Locate the cell with the specified text and output its [x, y] center coordinate. 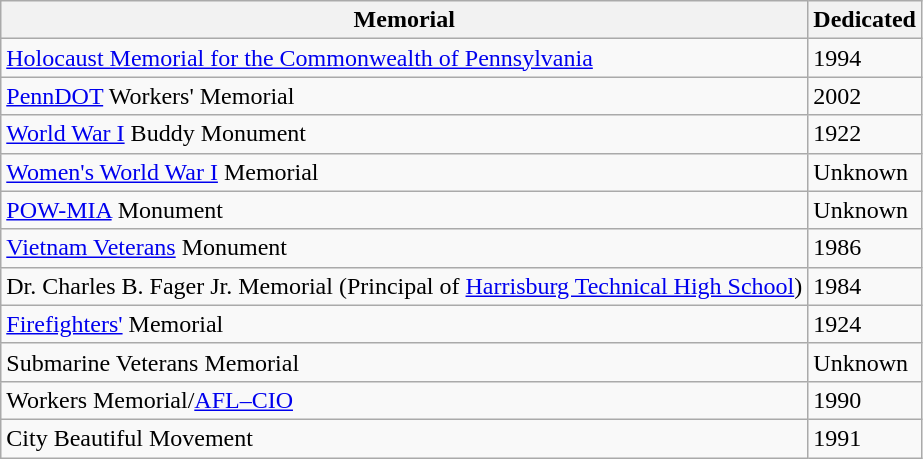
1984 [865, 286]
Submarine Veterans Memorial [404, 362]
1990 [865, 400]
Dr. Charles B. Fager Jr. Memorial (Principal of Harrisburg Technical High School) [404, 286]
Vietnam Veterans Monument [404, 248]
Dedicated [865, 20]
1986 [865, 248]
PennDOT Workers' Memorial [404, 96]
Memorial [404, 20]
Holocaust Memorial for the Commonwealth of Pennsylvania [404, 58]
1991 [865, 438]
1922 [865, 134]
City Beautiful Movement [404, 438]
1994 [865, 58]
Workers Memorial/AFL–CIO [404, 400]
Firefighters' Memorial [404, 324]
Women's World War I Memorial [404, 172]
1924 [865, 324]
World War I Buddy Monument [404, 134]
POW-MIA Monument [404, 210]
2002 [865, 96]
